Determine the [x, y] coordinate at the center of the cell enclosing the given text.  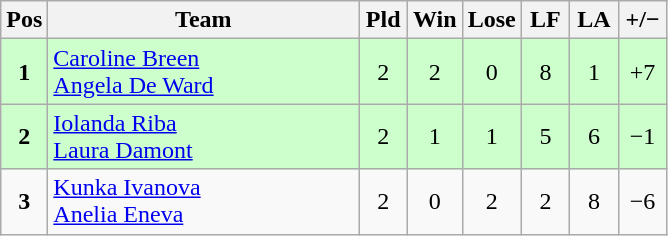
LA [594, 20]
LF [546, 20]
6 [594, 136]
3 [24, 202]
Pos [24, 20]
+/− [642, 20]
Team [204, 20]
Lose [492, 20]
Win [434, 20]
−6 [642, 202]
−1 [642, 136]
+7 [642, 72]
5 [546, 136]
Kunka Ivanova Anelia Eneva [204, 202]
Iolanda Riba Laura Damont [204, 136]
Pld [384, 20]
Caroline Breen Angela De Ward [204, 72]
